Detect which cell encompasses the target text, then output its [x, y] center coordinate. 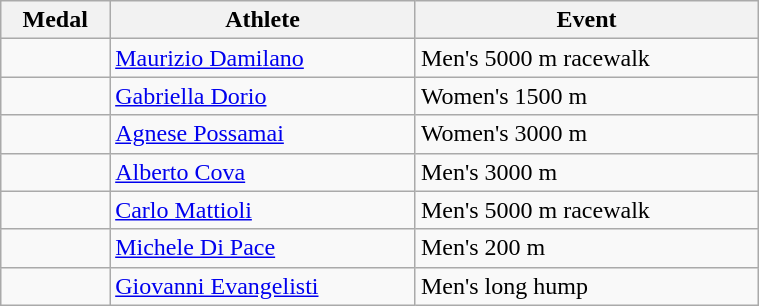
Gabriella Dorio [263, 96]
Event [586, 20]
Men's 3000 m [586, 172]
Agnese Possamai [263, 134]
Men's long hump [586, 286]
Giovanni Evangelisti [263, 286]
Michele Di Pace [263, 248]
Alberto Cova [263, 172]
Women's 3000 m [586, 134]
Carlo Mattioli [263, 210]
Women's 1500 m [586, 96]
Maurizio Damilano [263, 58]
Men's 200 m [586, 248]
Medal [56, 20]
Athlete [263, 20]
